Pinpoint the cell where the given text exists, returning its (X, Y) midpoint coordinate. 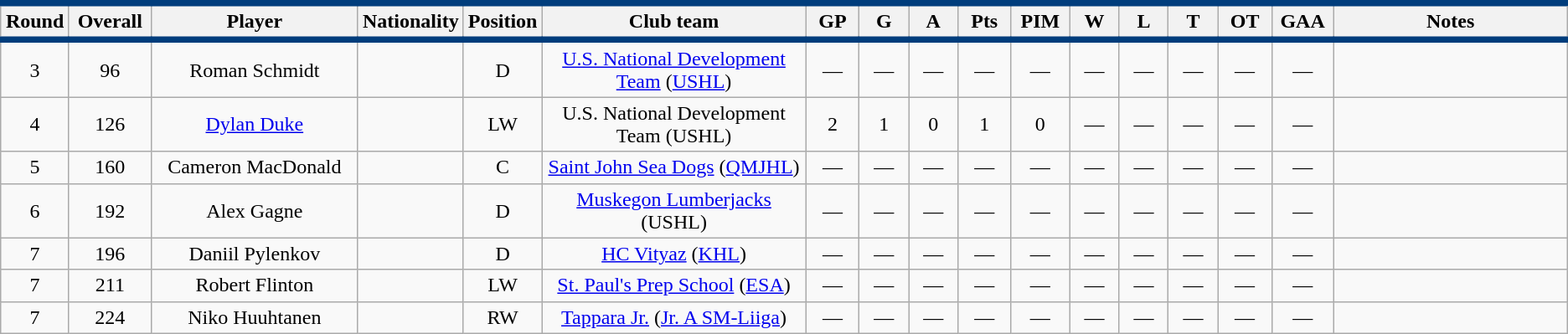
Notes (1451, 22)
Cameron MacDonald (255, 167)
T (1193, 22)
Tappara Jr. (Jr. A SM-Liiga) (673, 317)
4 (35, 124)
RW (503, 317)
HC Vityaz (KHL) (673, 254)
C (503, 167)
A (933, 22)
3 (35, 69)
96 (110, 69)
Niko Huuhtanen (255, 317)
Roman Schmidt (255, 69)
6 (35, 211)
G (885, 22)
GAA (1302, 22)
224 (110, 317)
2 (833, 124)
160 (110, 167)
126 (110, 124)
L (1144, 22)
Overall (110, 22)
196 (110, 254)
Alex Gagne (255, 211)
192 (110, 211)
Dylan Duke (255, 124)
Pts (985, 22)
211 (110, 285)
OT (1245, 22)
Daniil Pylenkov (255, 254)
W (1094, 22)
5 (35, 167)
Player (255, 22)
Saint John Sea Dogs (QMJHL) (673, 167)
Muskegon Lumberjacks (USHL) (673, 211)
Robert Flinton (255, 285)
GP (833, 22)
PIM (1040, 22)
Round (35, 22)
St. Paul's Prep School (ESA) (673, 285)
Club team (673, 22)
Nationality (410, 22)
Position (503, 22)
